Scan for the cell matching the given text and deliver its [x, y] coordinate at center. 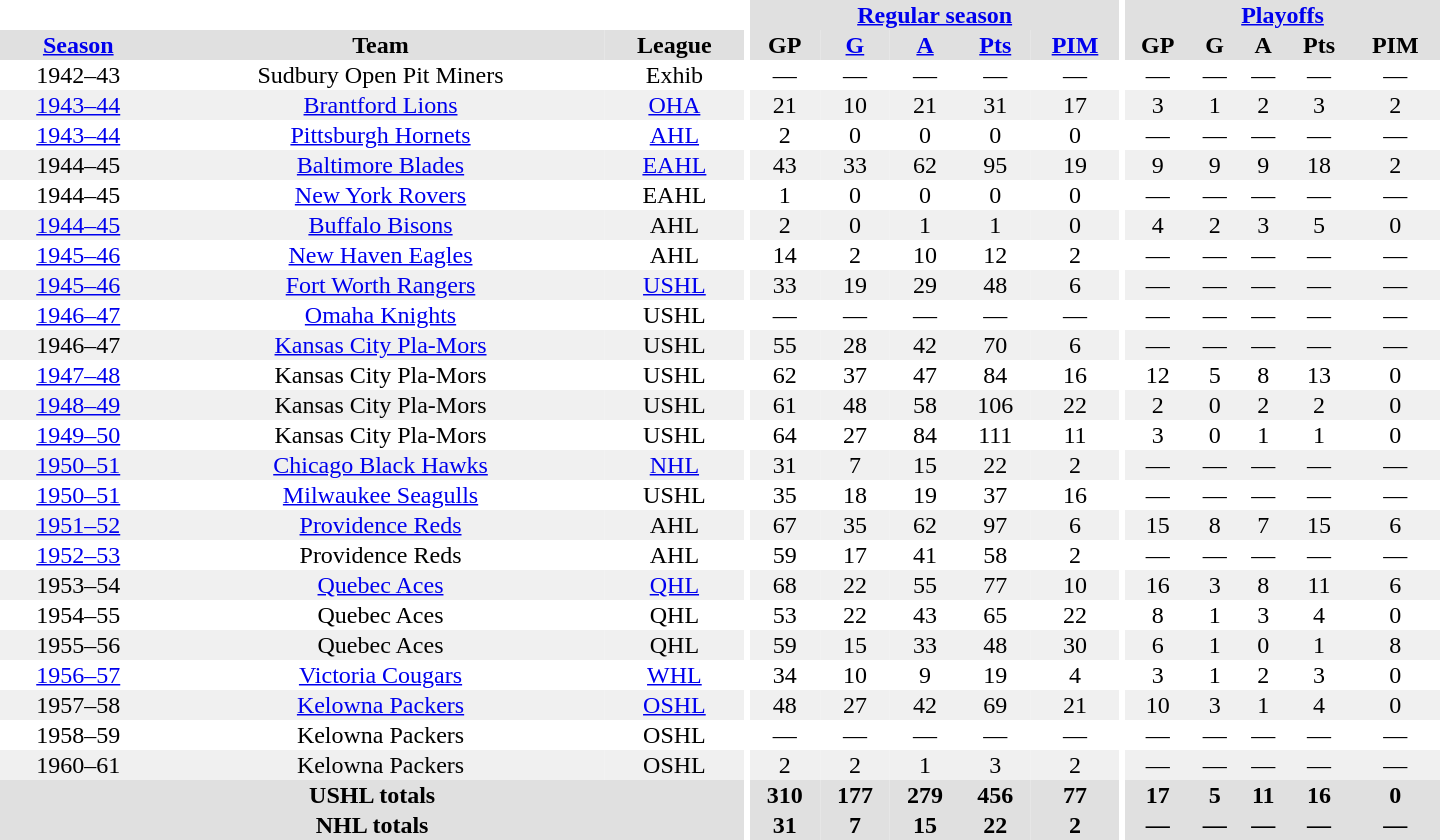
106 [995, 405]
1953–54 [78, 585]
1955–56 [78, 645]
28 [855, 345]
Team [381, 45]
Exhib [675, 75]
29 [925, 285]
310 [785, 795]
New York Rovers [381, 195]
Pittsburgh Hornets [381, 135]
1952–53 [78, 555]
65 [995, 615]
68 [785, 585]
177 [855, 795]
WHL [675, 675]
NHL [675, 465]
47 [925, 375]
64 [785, 435]
1951–52 [78, 525]
New Haven Eagles [381, 255]
70 [995, 345]
13 [1320, 375]
279 [925, 795]
34 [785, 675]
111 [995, 435]
30 [1074, 645]
Chicago Black Hawks [381, 465]
1960–61 [78, 765]
Baltimore Blades [381, 165]
14 [785, 255]
Fort Worth Rangers [381, 285]
Playoffs [1282, 15]
Victoria Cougars [381, 675]
61 [785, 405]
OHA [675, 105]
95 [995, 165]
1958–59 [78, 735]
League [675, 45]
1949–50 [78, 435]
USHL totals [372, 795]
1947–48 [78, 375]
1942–43 [78, 75]
Season [78, 45]
Regular season [935, 15]
Omaha Knights [381, 315]
1956–57 [78, 675]
1948–49 [78, 405]
67 [785, 525]
456 [995, 795]
Buffalo Bisons [381, 225]
1954–55 [78, 615]
Sudbury Open Pit Miners [381, 75]
Brantford Lions [381, 105]
Milwaukee Seagulls [381, 495]
NHL totals [372, 825]
97 [995, 525]
41 [925, 555]
69 [995, 705]
53 [785, 615]
1957–58 [78, 705]
